Provide the [x, y] coordinate of the cell's center where the given text is located.  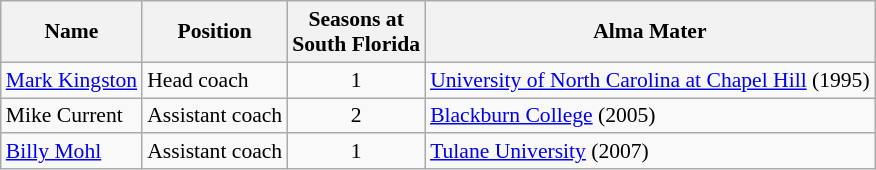
Mark Kingston [72, 80]
Seasons atSouth Florida [356, 32]
Position [214, 32]
Head coach [214, 80]
Billy Mohl [72, 152]
Blackburn College (2005) [650, 116]
Mike Current [72, 116]
University of North Carolina at Chapel Hill (1995) [650, 80]
Alma Mater [650, 32]
2 [356, 116]
Name [72, 32]
Tulane University (2007) [650, 152]
